Detect which cell encompasses the target text, then output its (x, y) center coordinate. 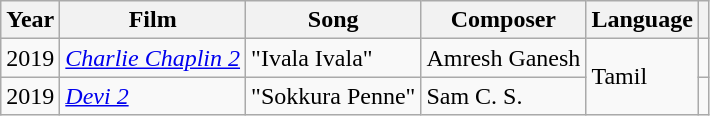
Year (30, 20)
Tamil (642, 77)
Language (642, 20)
Amresh Ganesh (504, 58)
Devi 2 (153, 96)
Charlie Chaplin 2 (153, 58)
"Sokkura Penne" (334, 96)
Sam C. S. (504, 96)
Film (153, 20)
Composer (504, 20)
"Ivala Ivala" (334, 58)
Song (334, 20)
